Capture the cell that displays the provided text and extract its (X, Y) central coordinate. 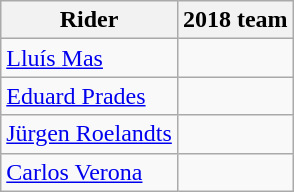
Jürgen Roelandts (90, 134)
2018 team (235, 20)
Carlos Verona (90, 172)
Lluís Mas (90, 58)
Rider (90, 20)
Eduard Prades (90, 96)
